Output the [x, y] coordinate of the center of the cell containing the given text.  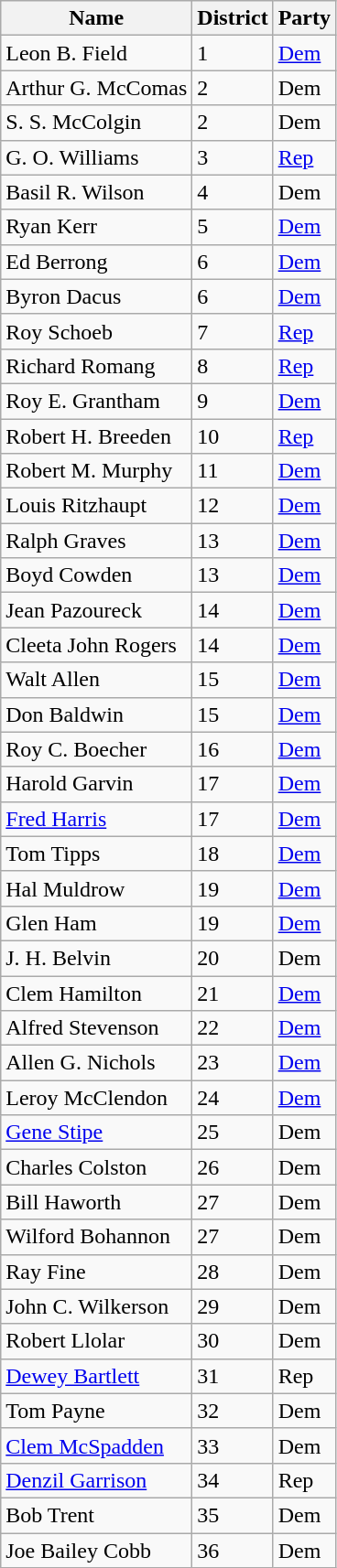
23 [233, 1063]
24 [233, 1098]
Bob Trent [97, 1515]
Charles Colston [97, 1167]
Denzil Garrison [97, 1480]
35 [233, 1515]
33 [233, 1445]
5 [233, 227]
32 [233, 1411]
Cleeta John Rogers [97, 645]
Bill Haworth [97, 1202]
Clem McSpadden [97, 1445]
Louis Ritzhaupt [97, 506]
30 [233, 1341]
Leroy McClendon [97, 1098]
Jean Pazoureck [97, 610]
Robert M. Murphy [97, 471]
Wilford Bohannon [97, 1237]
Ralph Graves [97, 541]
21 [233, 993]
Boyd Cowden [97, 575]
11 [233, 471]
Robert Llolar [97, 1341]
G. O. Williams [97, 157]
Clem Hamilton [97, 993]
25 [233, 1133]
Glen Ham [97, 923]
34 [233, 1480]
Name [97, 18]
Fred Harris [97, 819]
28 [233, 1272]
Party [304, 18]
22 [233, 1028]
Gene Stipe [97, 1133]
John C. Wilkerson [97, 1306]
Basil R. Wilson [97, 192]
29 [233, 1306]
Roy E. Grantham [97, 401]
Ryan Kerr [97, 227]
Byron Dacus [97, 296]
7 [233, 331]
10 [233, 436]
J. H. Belvin [97, 958]
31 [233, 1376]
16 [233, 749]
1 [233, 53]
S. S. McColgin [97, 123]
18 [233, 854]
12 [233, 506]
Ray Fine [97, 1272]
20 [233, 958]
Leon B. Field [97, 53]
Hal Muldrow [97, 888]
District [233, 18]
Roy C. Boecher [97, 749]
Don Baldwin [97, 714]
9 [233, 401]
4 [233, 192]
Tom Tipps [97, 854]
26 [233, 1167]
3 [233, 157]
Ed Berrong [97, 262]
Allen G. Nichols [97, 1063]
Harold Garvin [97, 784]
Arthur G. McComas [97, 88]
Robert H. Breeden [97, 436]
36 [233, 1551]
Richard Romang [97, 366]
Walt Allen [97, 680]
Roy Schoeb [97, 331]
Tom Payne [97, 1411]
Alfred Stevenson [97, 1028]
Joe Bailey Cobb [97, 1551]
8 [233, 366]
Dewey Bartlett [97, 1376]
